Return the [x, y] coordinate for the center point of the cell that contains the specified text.  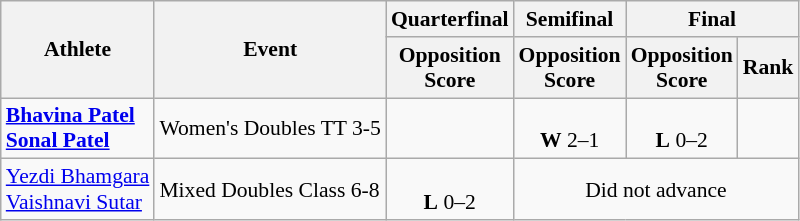
Rank [768, 68]
Quarterfinal [450, 19]
Bhavina PatelSonal Patel [78, 128]
Did not advance [656, 190]
Semifinal [570, 19]
W 2–1 [570, 128]
Yezdi BhamgaraVaishnavi Sutar [78, 190]
Final [712, 19]
Athlete [78, 50]
Event [270, 50]
Mixed Doubles Class 6-8 [270, 190]
Women's Doubles TT 3-5 [270, 128]
